Return [x, y] of the center of cell containing provided text 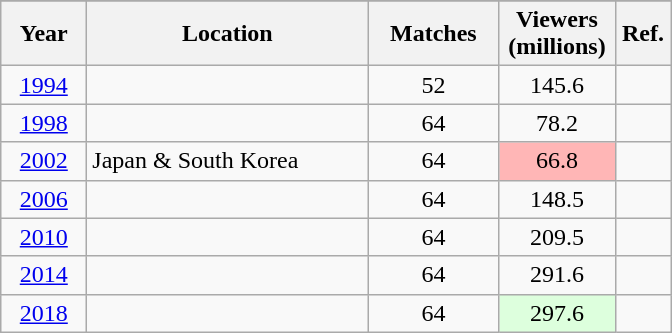
Matches [434, 34]
66.8 [557, 161]
2014 [44, 275]
291.6 [557, 275]
Year [44, 34]
1998 [44, 123]
209.5 [557, 237]
Ref. [643, 34]
2002 [44, 161]
2006 [44, 199]
148.5 [557, 199]
Viewers (millions) [557, 34]
145.6 [557, 85]
297.6 [557, 313]
2018 [44, 313]
2010 [44, 237]
1994 [44, 85]
78.2 [557, 123]
52 [434, 85]
Location [228, 34]
Japan & South Korea [228, 161]
